Return the (x, y) coordinate for the center point of the cell that contains the specified text.  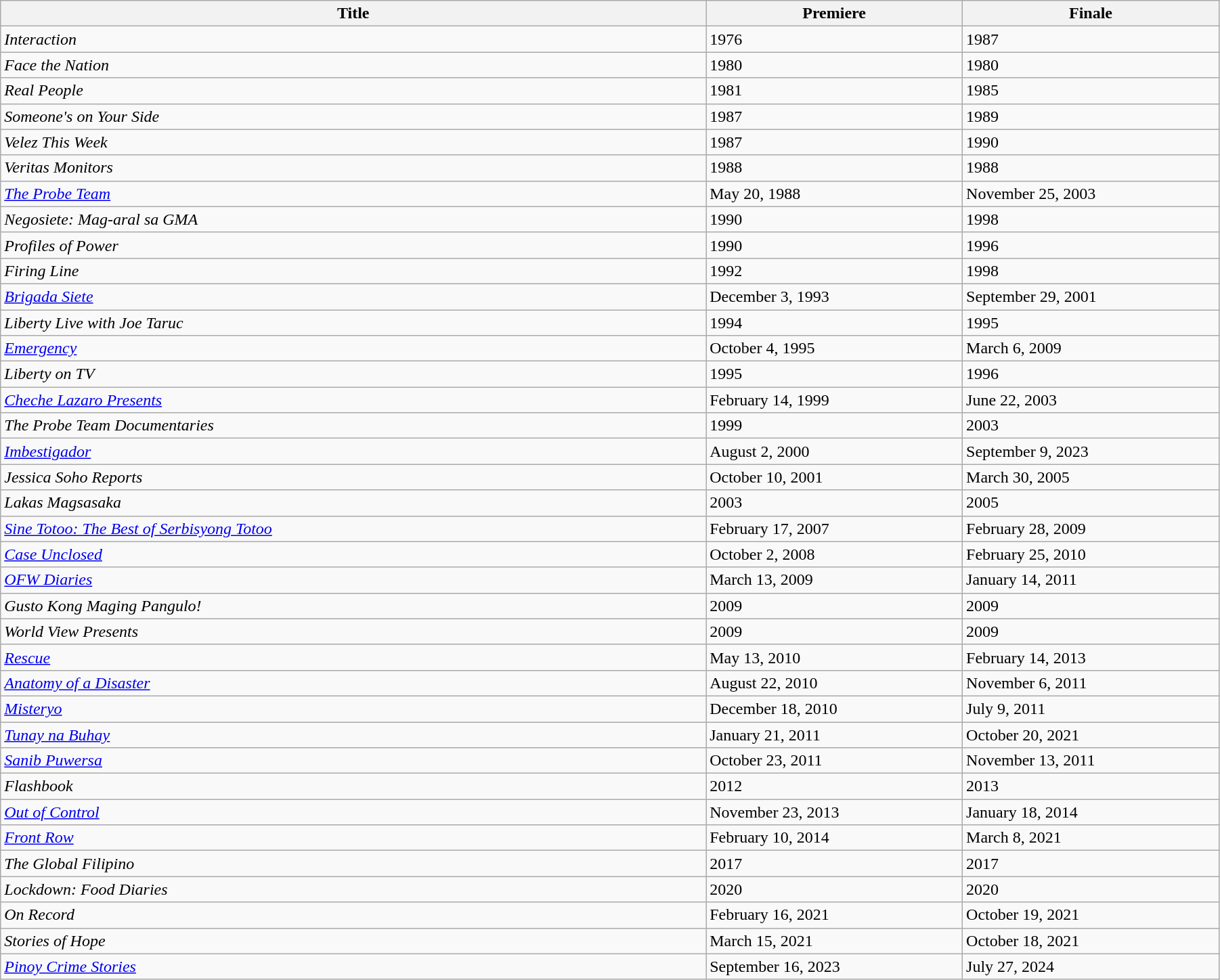
October 23, 2011 (834, 761)
February 17, 2007 (834, 529)
September 9, 2023 (1091, 451)
1992 (834, 271)
1985 (1091, 91)
Flashbook (353, 786)
Rescue (353, 657)
Pinoy Crime Stories (353, 966)
February 10, 2014 (834, 838)
Front Row (353, 838)
Liberty Live with Joe Taruc (353, 323)
Premiere (834, 14)
2013 (1091, 786)
December 3, 1993 (834, 296)
Misteryo (353, 709)
July 27, 2024 (1091, 966)
June 22, 2003 (1091, 400)
Lakas Magsasaka (353, 503)
November 25, 2003 (1091, 194)
March 8, 2021 (1091, 838)
September 16, 2023 (834, 966)
Case Unclosed (353, 554)
March 30, 2005 (1091, 477)
2012 (834, 786)
November 23, 2013 (834, 812)
March 6, 2009 (1091, 349)
Firing Line (353, 271)
Real People (353, 91)
Imbestigador (353, 451)
Interaction (353, 39)
Gusto Kong Maging Pangulo! (353, 606)
Anatomy of a Disaster (353, 683)
February 14, 2013 (1091, 657)
Profiles of Power (353, 245)
Someone's on Your Side (353, 116)
Negosiete: Mag-aral sa GMA (353, 219)
Sine Totoo: The Best of Serbisyong Totoo (353, 529)
September 29, 2001 (1091, 296)
February 28, 2009 (1091, 529)
Title (353, 14)
Veritas Monitors (353, 168)
October 18, 2021 (1091, 941)
1999 (834, 426)
Finale (1091, 14)
The Probe Team Documentaries (353, 426)
Out of Control (353, 812)
July 9, 2011 (1091, 709)
February 25, 2010 (1091, 554)
August 22, 2010 (834, 683)
January 21, 2011 (834, 734)
Jessica Soho Reports (353, 477)
1976 (834, 39)
December 18, 2010 (834, 709)
2005 (1091, 503)
January 14, 2011 (1091, 580)
Liberty on TV (353, 374)
Tunay na Buhay (353, 734)
Emergency (353, 349)
November 13, 2011 (1091, 761)
May 20, 1988 (834, 194)
October 20, 2021 (1091, 734)
Lockdown: Food Diaries (353, 889)
March 13, 2009 (834, 580)
February 14, 1999 (834, 400)
Velez This Week (353, 142)
February 16, 2021 (834, 915)
October 19, 2021 (1091, 915)
1989 (1091, 116)
March 15, 2021 (834, 941)
November 6, 2011 (1091, 683)
On Record (353, 915)
The Probe Team (353, 194)
Brigada Siete (353, 296)
Cheche Lazaro Presents (353, 400)
Face the Nation (353, 65)
World View Presents (353, 631)
The Global Filipino (353, 864)
October 10, 2001 (834, 477)
May 13, 2010 (834, 657)
1994 (834, 323)
1981 (834, 91)
Stories of Hope (353, 941)
OFW Diaries (353, 580)
October 2, 2008 (834, 554)
October 4, 1995 (834, 349)
January 18, 2014 (1091, 812)
Sanib Puwersa (353, 761)
August 2, 2000 (834, 451)
